Scan for the cell matching the given text and deliver its (X, Y) coordinate at center. 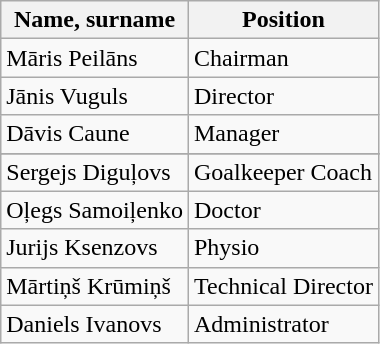
Daniels Ivanovs (95, 324)
Position (283, 20)
Jurijs Ksenzovs (95, 248)
Doctor (283, 210)
Director (283, 96)
Name, surname (95, 20)
Oļegs Samoiļenko (95, 210)
Manager (283, 134)
Administrator (283, 324)
Māris Peilāns (95, 58)
Mārtiņš Krūmiņš (95, 286)
Dāvis Caune (95, 134)
Chairman (283, 58)
Jānis Vuguls (95, 96)
Goalkeeper Coach (283, 172)
Physio (283, 248)
Sergejs Diguļovs (95, 172)
Technical Director (283, 286)
